Return [X, Y] of the center of cell containing provided text 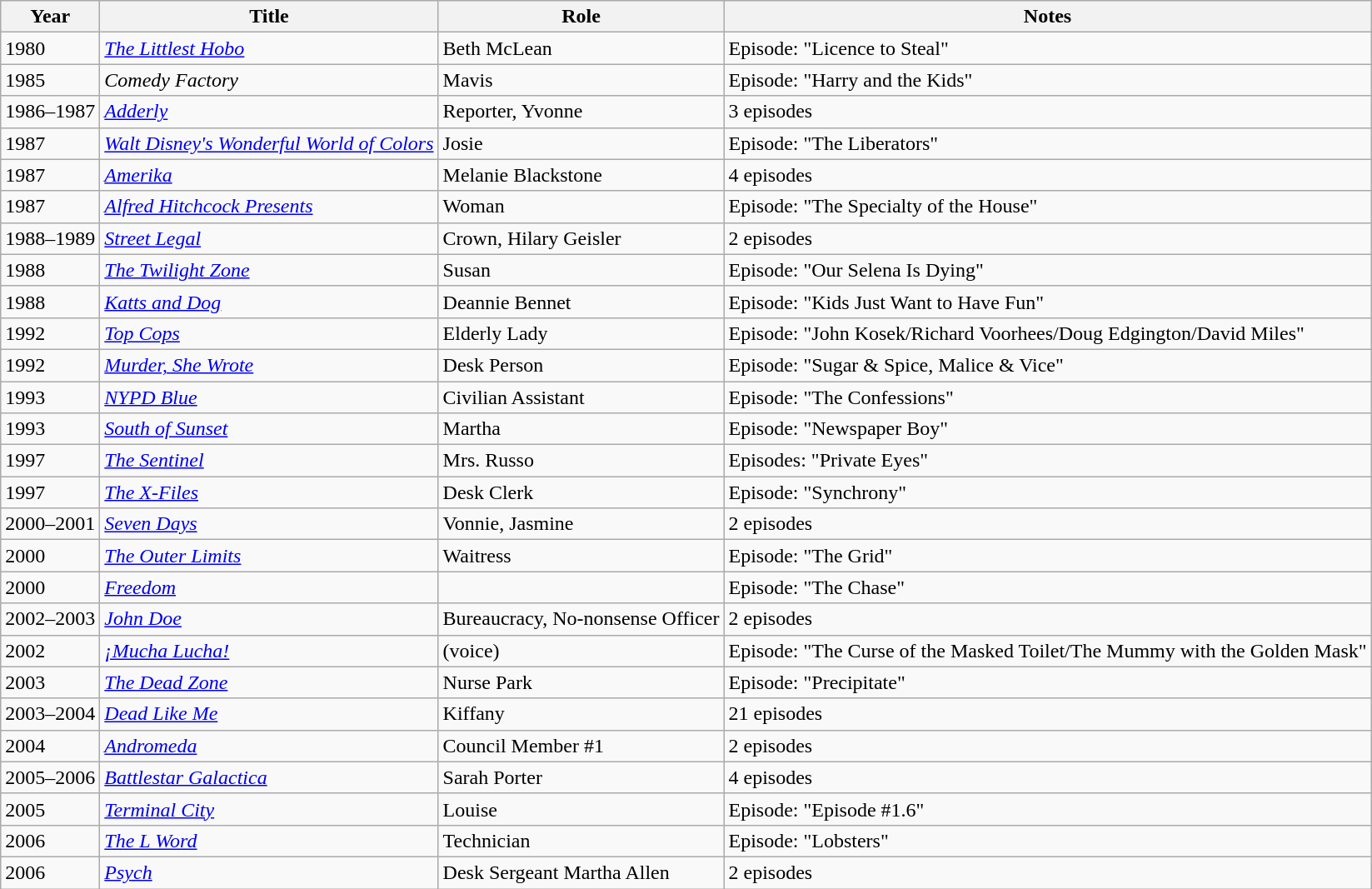
Susan [581, 270]
1985 [50, 80]
21 episodes [1048, 714]
Beth McLean [581, 48]
Dead Like Me [269, 714]
Desk Sergeant Martha Allen [581, 872]
Melanie Blackstone [581, 175]
Episode: "Synchrony" [1048, 492]
Episode: "Kids Just Want to Have Fun" [1048, 302]
Adderly [269, 112]
Martha [581, 429]
Episode: "Newspaper Boy" [1048, 429]
Street Legal [269, 238]
John Doe [269, 619]
Deannie Bennet [581, 302]
South of Sunset [269, 429]
2005 [50, 809]
1988–1989 [50, 238]
The Sentinel [269, 461]
Civilian Assistant [581, 397]
Woman [581, 207]
Andromeda [269, 746]
2002 [50, 651]
Episode: "John Kosek/Richard Voorhees/Doug Edgington/David Miles" [1048, 333]
Mavis [581, 80]
Crown, Hilary Geisler [581, 238]
(voice) [581, 651]
Episode: "Licence to Steal" [1048, 48]
1980 [50, 48]
Terminal City [269, 809]
Desk Person [581, 365]
The Littlest Hobo [269, 48]
Episode: "The Chase" [1048, 587]
Psych [269, 872]
Episodes: "Private Eyes" [1048, 461]
Josie [581, 143]
Waitress [581, 556]
2005–2006 [50, 777]
Louise [581, 809]
The Twilight Zone [269, 270]
NYPD Blue [269, 397]
Episode: "Lobsters" [1048, 841]
The X-Files [269, 492]
Freedom [269, 587]
Seven Days [269, 524]
Top Cops [269, 333]
2002–2003 [50, 619]
Episode: "The Curse of the Masked Toilet/The Mummy with the Golden Mask" [1048, 651]
Year [50, 17]
Kiffany [581, 714]
The Outer Limits [269, 556]
2000–2001 [50, 524]
Episode: "The Confessions" [1048, 397]
Katts and Dog [269, 302]
Murder, She Wrote [269, 365]
Sarah Porter [581, 777]
Episode: "Our Selena Is Dying" [1048, 270]
Comedy Factory [269, 80]
Episode: "The Liberators" [1048, 143]
Episode: "The Grid" [1048, 556]
Role [581, 17]
The L Word [269, 841]
Bureaucracy, No-nonsense Officer [581, 619]
2004 [50, 746]
3 episodes [1048, 112]
Mrs. Russo [581, 461]
The Dead Zone [269, 682]
¡Mucha Lucha! [269, 651]
Desk Clerk [581, 492]
Episode: "Harry and the Kids" [1048, 80]
2003–2004 [50, 714]
Nurse Park [581, 682]
Episode: "Episode #1.6" [1048, 809]
Vonnie, Jasmine [581, 524]
Episode: "Precipitate" [1048, 682]
Episode: "The Specialty of the House" [1048, 207]
2003 [50, 682]
Reporter, Yvonne [581, 112]
Episode: "Sugar & Spice, Malice & Vice" [1048, 365]
Amerika [269, 175]
Battlestar Galactica [269, 777]
Elderly Lady [581, 333]
Technician [581, 841]
1986–1987 [50, 112]
Council Member #1 [581, 746]
Alfred Hitchcock Presents [269, 207]
Walt Disney's Wonderful World of Colors [269, 143]
Notes [1048, 17]
Title [269, 17]
